Output the (X, Y) coordinate of the center of the cell containing the given text.  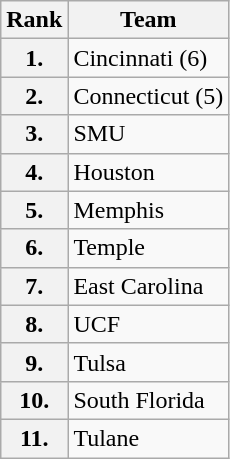
South Florida (148, 400)
Memphis (148, 210)
3. (34, 134)
8. (34, 324)
5. (34, 210)
10. (34, 400)
Team (148, 20)
9. (34, 362)
Rank (34, 20)
Tulsa (148, 362)
4. (34, 172)
East Carolina (148, 286)
Cincinnati (6) (148, 58)
Temple (148, 248)
7. (34, 286)
6. (34, 248)
Connecticut (5) (148, 96)
11. (34, 438)
1. (34, 58)
UCF (148, 324)
Tulane (148, 438)
2. (34, 96)
SMU (148, 134)
Houston (148, 172)
